Output the (X, Y) coordinate of the center of the cell containing the given text.  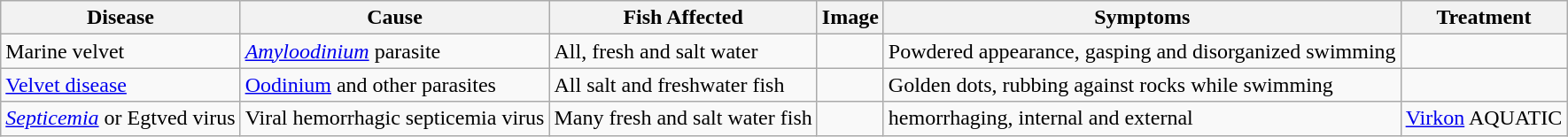
Oodinium and other parasites (395, 85)
Cause (395, 18)
Fish Affected (683, 18)
Septicemia or Egtved virus (120, 118)
Amyloodinium parasite (395, 51)
Golden dots, rubbing against rocks while swimming (1142, 85)
hemorrhaging, internal and external (1142, 118)
All salt and freshwater fish (683, 85)
Treatment (1484, 18)
Symptoms (1142, 18)
Viral hemorrhagic septicemia virus (395, 118)
All, fresh and salt water (683, 51)
Virkon AQUATIC (1484, 118)
Powdered appearance, gasping and disorganized swimming (1142, 51)
Many fresh and salt water fish (683, 118)
Marine velvet (120, 51)
Image (850, 18)
Disease (120, 18)
Velvet disease (120, 85)
